Search for the cell housing the specified text and yield its (X, Y) center coordinate. 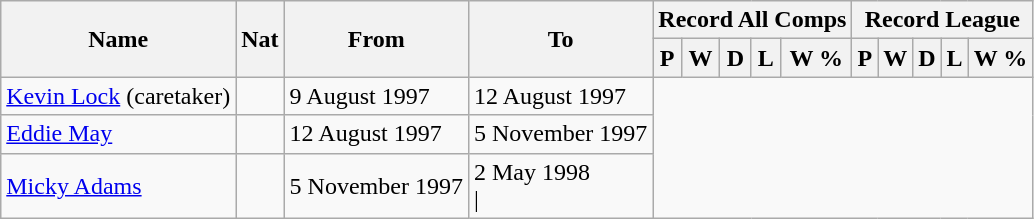
9 August 1997 (376, 96)
Record League (942, 20)
Eddie May (118, 134)
Kevin Lock (caretaker) (118, 96)
From (376, 39)
Name (118, 39)
Record All Comps (752, 20)
2 May 1998| (560, 186)
Nat (260, 39)
Micky Adams (118, 186)
To (560, 39)
